Locate the cell with the specified text and output its (X, Y) center coordinate. 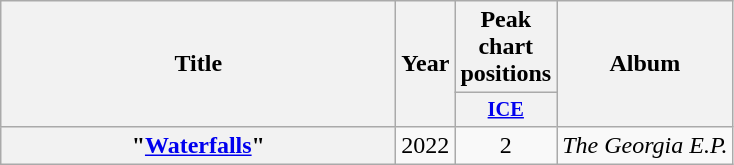
The Georgia E.P. (645, 145)
2 (506, 145)
ICE (506, 110)
Peak chart positions (506, 47)
Year (426, 64)
"Waterfalls" (198, 145)
Album (645, 64)
Title (198, 64)
2022 (426, 145)
